Find where the given text appears and provide that cell's center as (X, Y) coordinate. 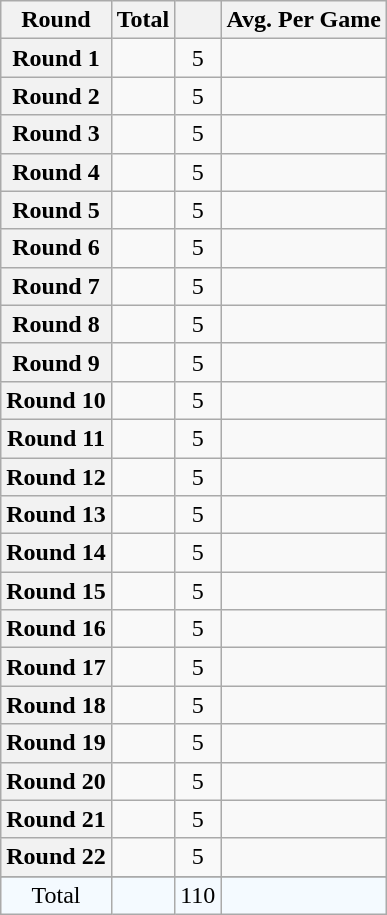
Round 16 (56, 629)
Round 13 (56, 515)
Round 4 (56, 172)
Round 6 (56, 248)
Round 7 (56, 286)
Round 10 (56, 400)
Round 11 (56, 438)
Round 12 (56, 477)
Round 17 (56, 667)
Round 15 (56, 591)
Round 5 (56, 210)
Round 21 (56, 819)
Round 3 (56, 134)
Round 8 (56, 324)
Round 9 (56, 362)
Round (56, 20)
Round 19 (56, 743)
Round 22 (56, 857)
Round 20 (56, 781)
Avg. Per Game (304, 20)
110 (198, 895)
Round 1 (56, 58)
Round 18 (56, 705)
Round 2 (56, 96)
Round 14 (56, 553)
